Return [x, y] of the center of cell containing provided text 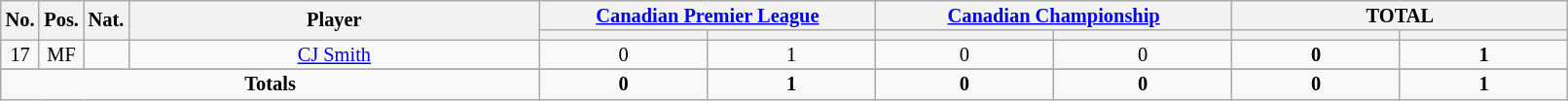
Player [334, 19]
17 [20, 54]
CJ Smith [334, 54]
Totals [271, 84]
No. [20, 19]
Canadian Premier League [707, 16]
MF [60, 54]
TOTAL [1400, 16]
Pos. [60, 19]
Canadian Championship [1053, 16]
Nat. [106, 19]
